Detect which cell encompasses the target text, then output its (X, Y) center coordinate. 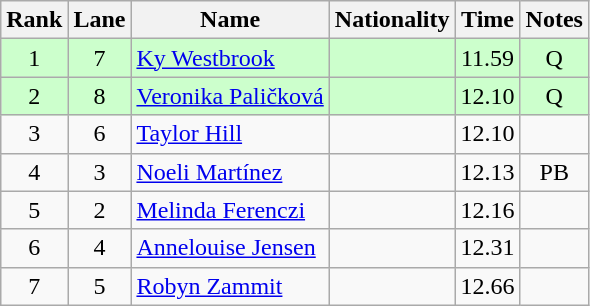
Annelouise Jensen (230, 248)
Lane (100, 20)
Name (230, 20)
Veronika Paličková (230, 96)
Robyn Zammit (230, 286)
12.13 (488, 172)
12.16 (488, 210)
Notes (554, 20)
Noeli Martínez (230, 172)
Time (488, 20)
Taylor Hill (230, 134)
12.31 (488, 248)
11.59 (488, 58)
12.66 (488, 286)
PB (554, 172)
Melinda Ferenczi (230, 210)
Ky Westbrook (230, 58)
1 (34, 58)
8 (100, 96)
Nationality (392, 20)
Rank (34, 20)
